For the text-containing cell, return its midpoint in (x, y) coordinate format. 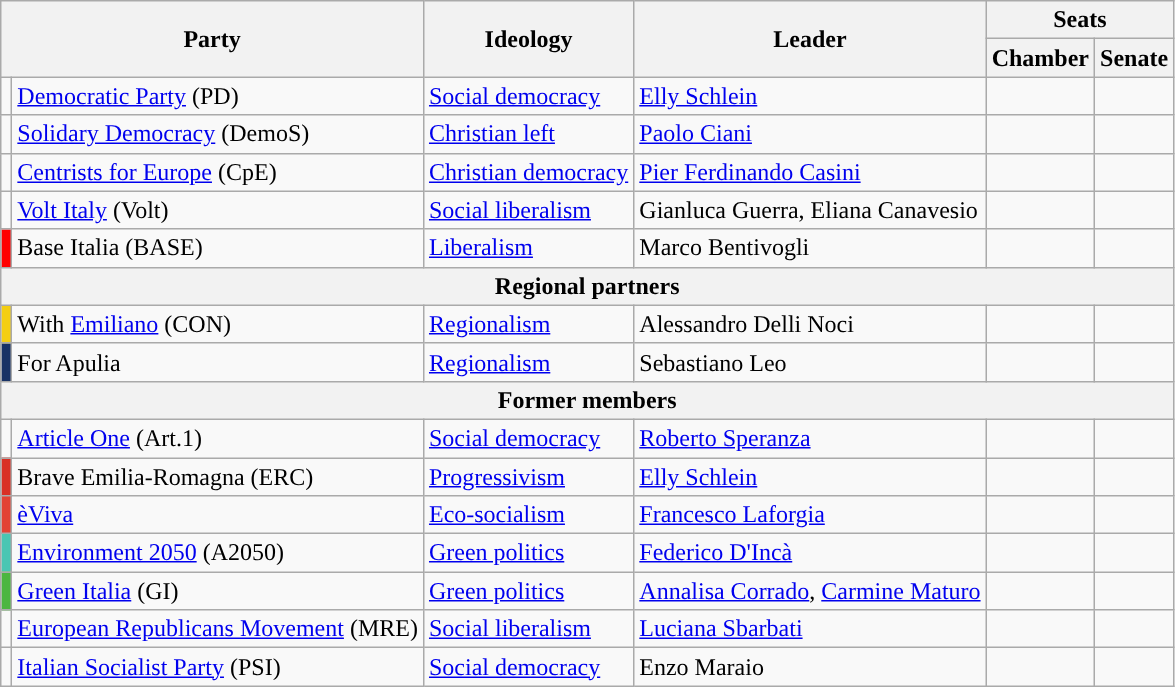
Paolo Ciani (810, 134)
Volt Italy (Volt) (218, 210)
Christian left (528, 134)
Gianluca Guerra, Eliana Canavesio (810, 210)
With Emiliano (CON) (218, 324)
Pier Ferdinando Casini (810, 172)
Progressivism (528, 477)
Marco Bentivogli (810, 248)
Liberalism (528, 248)
European Republicans Movement (MRE) (218, 629)
Eco-socialism (528, 515)
Regional partners (588, 286)
Luciana Sbarbati (810, 629)
Chamber (1040, 58)
Base Italia (BASE) (218, 248)
Ideology (528, 39)
Italian Socialist Party (PSI) (218, 667)
Alessandro Delli Noci (810, 324)
Senate (1134, 58)
Federico D'Incà (810, 553)
Environment 2050 (A2050) (218, 553)
Green Italia (GI) (218, 591)
Brave Emilia-Romagna (ERC) (218, 477)
Sebastiano Leo (810, 362)
Enzo Maraio (810, 667)
Seats (1080, 20)
Francesco Laforgia (810, 515)
èViva (218, 515)
Roberto Speranza (810, 438)
Solidary Democracy (DemoS) (218, 134)
Centrists for Europe (CpE) (218, 172)
Former members (588, 400)
Christian democracy (528, 172)
Annalisa Corrado, Carmine Maturo (810, 591)
Article One (Art.1) (218, 438)
Party (212, 39)
Leader (810, 39)
For Apulia (218, 362)
Democratic Party (PD) (218, 96)
